Search for the cell housing the specified text and yield its [X, Y] center coordinate. 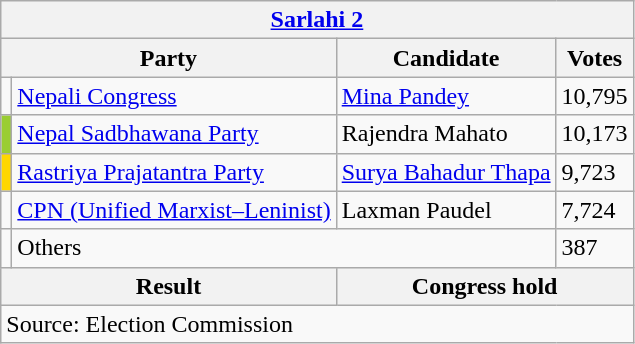
Votes [594, 58]
Candidate [446, 58]
7,724 [594, 210]
387 [594, 248]
Nepal Sadbhawana Party [174, 134]
CPN (Unified Marxist–Leninist) [174, 210]
10,173 [594, 134]
9,723 [594, 172]
Laxman Paudel [446, 210]
Congress hold [484, 286]
Nepali Congress [174, 96]
Mina Pandey [446, 96]
Others [284, 248]
Source: Election Commission [317, 324]
Rajendra Mahato [446, 134]
Rastriya Prajatantra Party [174, 172]
Party [168, 58]
10,795 [594, 96]
Result [168, 286]
Sarlahi 2 [317, 20]
Surya Bahadur Thapa [446, 172]
